Find where the given text appears and provide that cell's center as [x, y] coordinate. 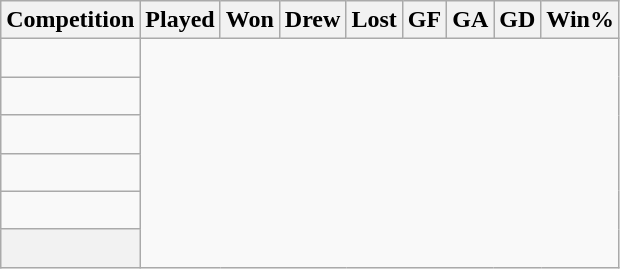
Win% [580, 20]
GD [518, 20]
Won [250, 20]
Competition [70, 20]
Drew [312, 20]
GA [470, 20]
Played [180, 20]
Lost [374, 20]
GF [424, 20]
